Capture the cell that displays the provided text and extract its (x, y) central coordinate. 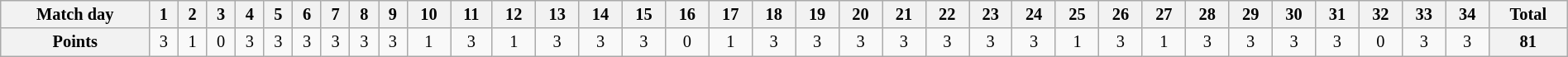
Points (75, 42)
6 (308, 14)
24 (1034, 14)
23 (991, 14)
19 (817, 14)
4 (250, 14)
21 (904, 14)
2 (192, 14)
10 (428, 14)
22 (947, 14)
16 (687, 14)
11 (471, 14)
34 (1467, 14)
20 (860, 14)
32 (1380, 14)
7 (336, 14)
25 (1077, 14)
12 (514, 14)
81 (1528, 42)
8 (364, 14)
15 (643, 14)
26 (1121, 14)
18 (773, 14)
13 (557, 14)
30 (1293, 14)
29 (1250, 14)
17 (730, 14)
14 (600, 14)
28 (1207, 14)
Total (1528, 14)
5 (278, 14)
9 (394, 14)
Match day (75, 14)
27 (1164, 14)
33 (1424, 14)
31 (1337, 14)
